For the text-containing cell, return its midpoint in (X, Y) coordinate format. 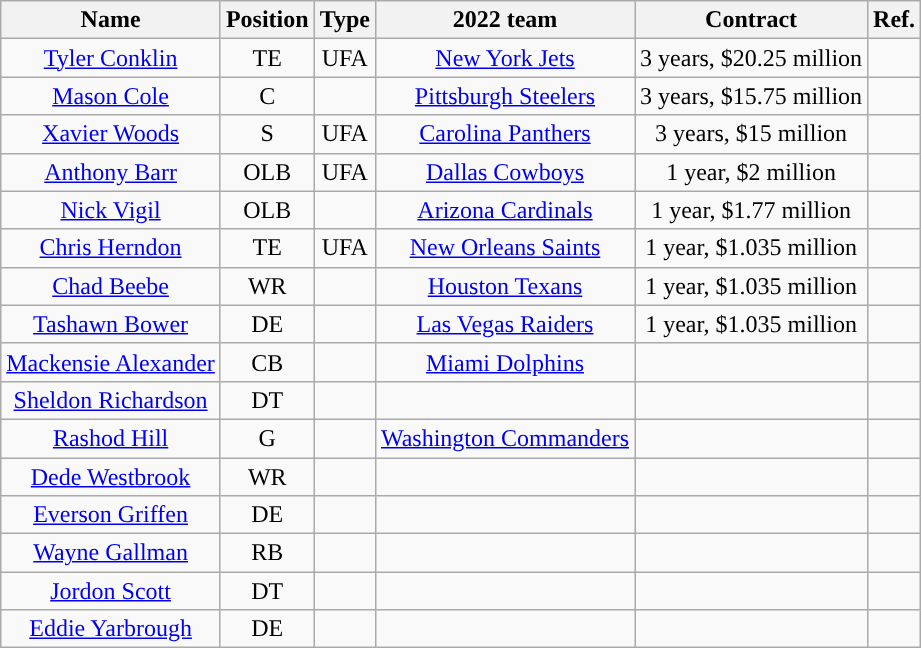
Anthony Barr (111, 172)
Pittsburgh Steelers (504, 96)
Mackensie Alexander (111, 362)
New Orleans Saints (504, 248)
Rashod Hill (111, 438)
Ref. (894, 20)
S (267, 134)
RB (267, 553)
Mason Cole (111, 96)
Chad Beebe (111, 286)
Tyler Conklin (111, 58)
Contract (752, 20)
Dallas Cowboys (504, 172)
Dede Westbrook (111, 477)
Houston Texans (504, 286)
Jordon Scott (111, 591)
Everson Griffen (111, 515)
Sheldon Richardson (111, 400)
Nick Vigil (111, 210)
1 year, $1.77 million (752, 210)
3 years, $15.75 million (752, 96)
New York Jets (504, 58)
Xavier Woods (111, 134)
1 year, $2 million (752, 172)
Type (344, 20)
Eddie Yarbrough (111, 629)
3 years, $15 million (752, 134)
Tashawn Bower (111, 324)
Wayne Gallman (111, 553)
3 years, $20.25 million (752, 58)
Carolina Panthers (504, 134)
Miami Dolphins (504, 362)
Las Vegas Raiders (504, 324)
Chris Herndon (111, 248)
Position (267, 20)
Name (111, 20)
Washington Commanders (504, 438)
Arizona Cardinals (504, 210)
2022 team (504, 20)
C (267, 96)
G (267, 438)
CB (267, 362)
